Identify which cell holds the provided text, then report its (x, y) central coordinate. 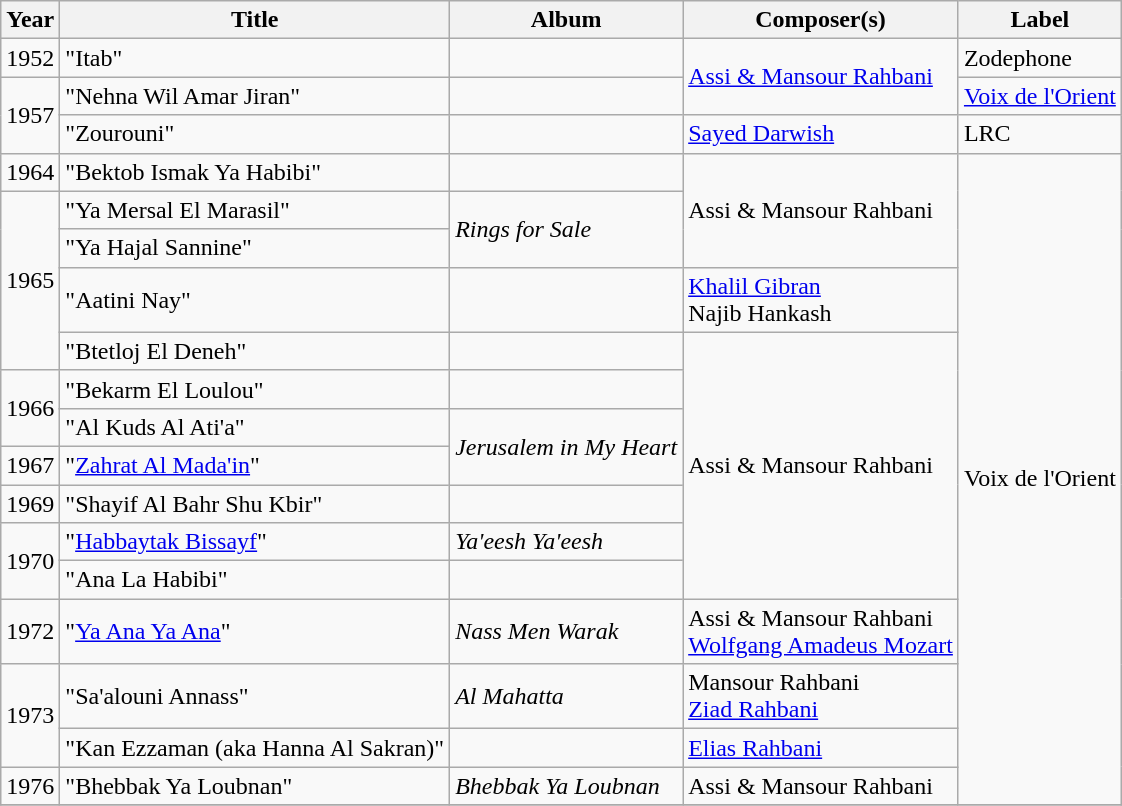
Sayed Darwish (821, 134)
1972 (30, 632)
1964 (30, 172)
"Kan Ezzaman (aka Hanna Al Sakran)" (255, 748)
Album (566, 20)
Nass Men Warak (566, 632)
Ya'eesh Ya'eesh (566, 542)
1967 (30, 465)
"Aatini Nay" (255, 300)
"Btetloj El Deneh" (255, 351)
"Nehna Wil Amar Jiran" (255, 96)
1970 (30, 561)
"Bekarm El Loulou" (255, 389)
"Habbaytak Bissayf" (255, 542)
1957 (30, 115)
1966 (30, 408)
"Zahrat Al Mada'in" (255, 465)
Title (255, 20)
"Itab" (255, 58)
1969 (30, 503)
"Ana La Habibi" (255, 580)
"Ya Hajal Sannine" (255, 248)
Zodephone (1040, 58)
LRC (1040, 134)
"Zourouni" (255, 134)
Mansour RahbaniZiad Rahbani (821, 696)
Composer(s) (821, 20)
Bhebbak Ya Loubnan (566, 786)
Jerusalem in My Heart (566, 446)
1952 (30, 58)
Khalil GibranNajib Hankash (821, 300)
Assi & Mansour RahbaniWolfgang Amadeus Mozart (821, 632)
1976 (30, 786)
1965 (30, 280)
Al Mahatta (566, 696)
"Shayif Al Bahr Shu Kbir" (255, 503)
Year (30, 20)
"Ya Mersal El Marasil" (255, 210)
"Bektob Ismak Ya Habibi" (255, 172)
Rings for Sale (566, 229)
Elias Rahbani (821, 748)
"Al Kuds Al Ati'a" (255, 427)
1973 (30, 716)
"Ya Ana Ya Ana" (255, 632)
Label (1040, 20)
"Sa'alouni Annass" (255, 696)
"Bhebbak Ya Loubnan" (255, 786)
